From the cell containing the given text, extract its center point as (X, Y) coordinate. 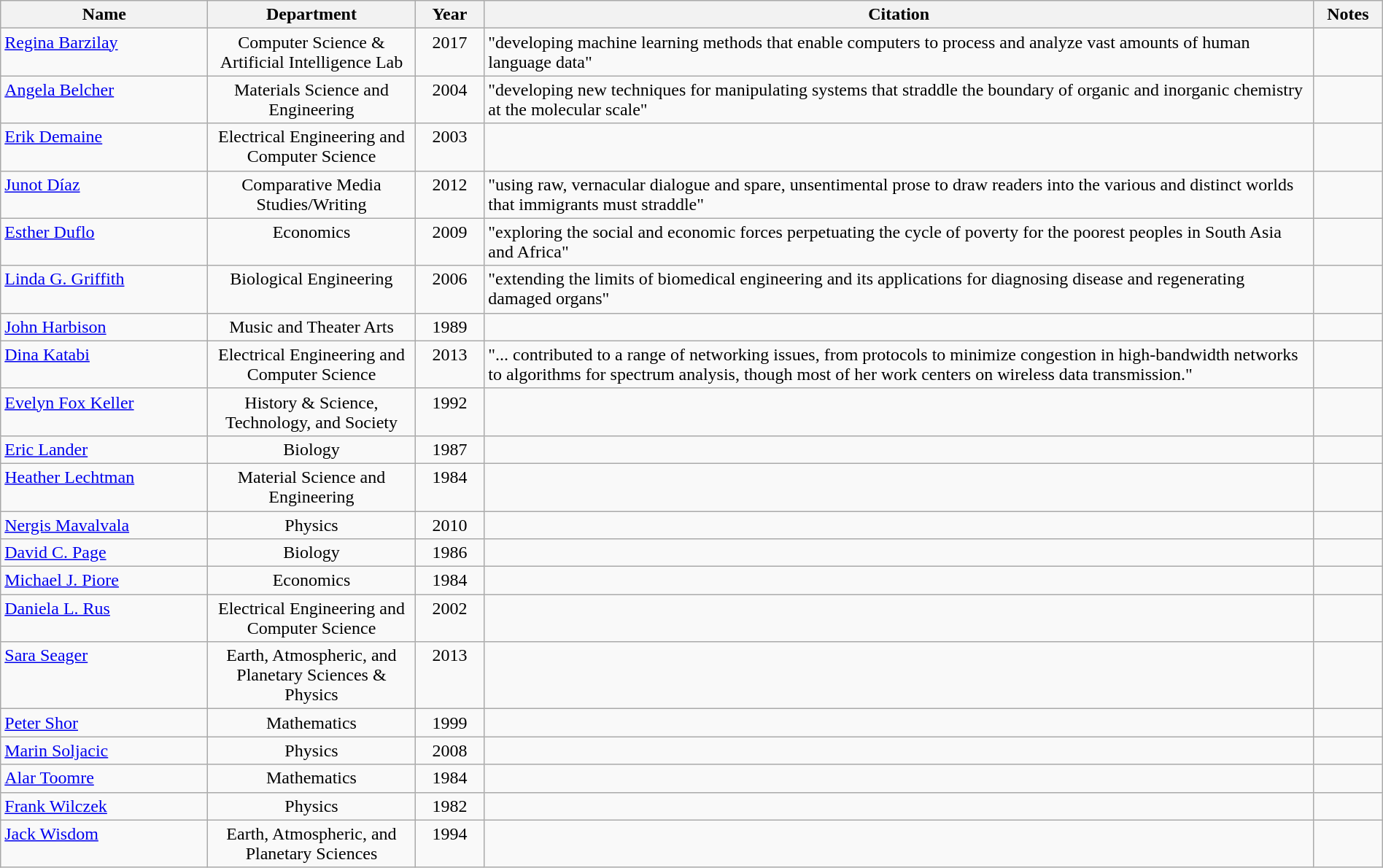
Evelyn Fox Keller (104, 411)
"extending the limits of biomedical engineering and its applications for diagnosing disease and regenerating damaged organs" (899, 289)
2004 (449, 99)
2012 (449, 194)
"developing machine learning methods that enable computers to process and analyze vast amounts of human language data" (899, 53)
Materials Science and Engineering (311, 99)
Earth, Atmospheric, and Planetary Sciences & Physics (311, 675)
"using raw, vernacular dialogue and spare, unsentimental prose to draw readers into the various and distinct worlds that immigrants must straddle" (899, 194)
Department (311, 15)
Alar Toomre (104, 778)
Michael J. Piore (104, 581)
1986 (449, 553)
2017 (449, 53)
History & Science, Technology, and Society (311, 411)
Esther Duflo (104, 242)
Sara Seager (104, 675)
Year (449, 15)
Peter Shor (104, 723)
John Harbison (104, 327)
Frank Wilczek (104, 806)
Jack Wisdom (104, 843)
1987 (449, 449)
Regina Barzilay (104, 53)
Marin Soljacic (104, 751)
David C. Page (104, 553)
Name (104, 15)
Notes (1348, 15)
2010 (449, 524)
1999 (449, 723)
2009 (449, 242)
Eric Lander (104, 449)
Angela Belcher (104, 99)
2006 (449, 289)
Nergis Mavalvala (104, 524)
Erik Demaine (104, 147)
1982 (449, 806)
Material Science and Engineering (311, 487)
Daniela L. Rus (104, 619)
"exploring the social and economic forces perpetuating the cycle of poverty for the poorest peoples in South Asia and Africa" (899, 242)
Dina Katabi (104, 365)
Citation (899, 15)
Earth, Atmospheric, and Planetary Sciences (311, 843)
Junot Díaz (104, 194)
Biological Engineering (311, 289)
Computer Science & Artificial Intelligence Lab (311, 53)
Music and Theater Arts (311, 327)
"developing new techniques for manipulating systems that straddle the boundary of organic and inorganic chemistry at the molecular scale" (899, 99)
Linda G. Griffith (104, 289)
2008 (449, 751)
Heather Lechtman (104, 487)
1994 (449, 843)
2003 (449, 147)
Comparative Media Studies/Writing (311, 194)
2002 (449, 619)
1992 (449, 411)
1989 (449, 327)
